Provide the [X, Y] coordinate of the cell's center where the given text is located.  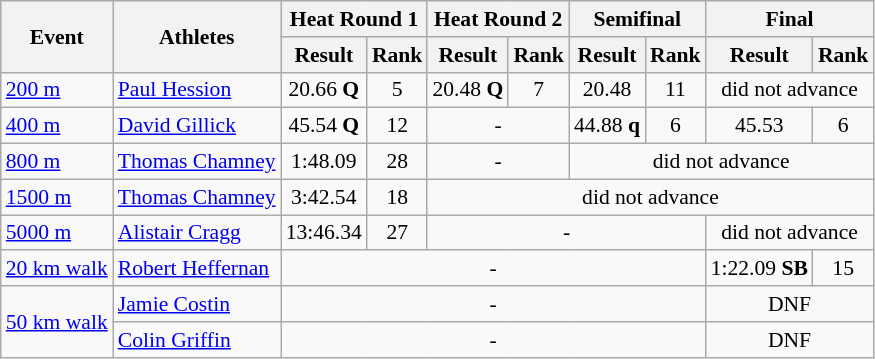
12 [398, 126]
45.53 [760, 126]
Robert Heffernan [197, 269]
Alistair Cragg [197, 233]
400 m [57, 126]
Final [790, 19]
7 [538, 90]
David Gillick [197, 126]
3:42.54 [324, 197]
Athletes [197, 36]
28 [398, 162]
1:48.09 [324, 162]
15 [844, 269]
5 [398, 90]
Jamie Costin [197, 304]
Paul Hession [197, 90]
11 [676, 90]
20.48 [607, 90]
Heat Round 1 [354, 19]
1500 m [57, 197]
800 m [57, 162]
5000 m [57, 233]
44.88 q [607, 126]
50 km walk [57, 322]
200 m [57, 90]
13:46.34 [324, 233]
Colin Griffin [197, 340]
18 [398, 197]
20.66 Q [324, 90]
Semifinal [638, 19]
1:22.09 SB [760, 269]
Event [57, 36]
Heat Round 2 [498, 19]
45.54 Q [324, 126]
20.48 Q [468, 90]
20 km walk [57, 269]
27 [398, 233]
